Locate the cell with the specified text and output its [X, Y] center coordinate. 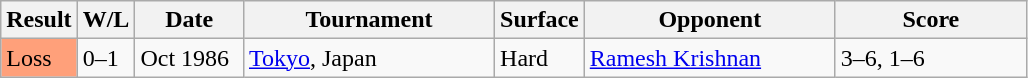
Ramesh Krishnan [710, 58]
Oct 1986 [190, 58]
Tokyo, Japan [368, 58]
0–1 [106, 58]
Opponent [710, 20]
Loss [39, 58]
W/L [106, 20]
Score [930, 20]
Hard [540, 58]
Result [39, 20]
Surface [540, 20]
Date [190, 20]
3–6, 1–6 [930, 58]
Tournament [368, 20]
